Output the (X, Y) coordinate of the center of the cell containing the given text.  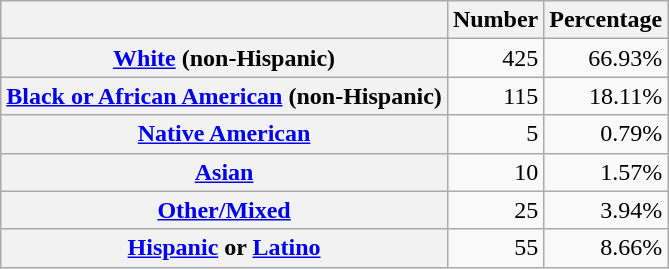
8.66% (606, 248)
Percentage (606, 20)
5 (495, 134)
10 (495, 172)
55 (495, 248)
115 (495, 96)
Other/Mixed (224, 210)
White (non-Hispanic) (224, 58)
Asian (224, 172)
Native American (224, 134)
Hispanic or Latino (224, 248)
Black or African American (non-Hispanic) (224, 96)
1.57% (606, 172)
66.93% (606, 58)
25 (495, 210)
Number (495, 20)
18.11% (606, 96)
3.94% (606, 210)
425 (495, 58)
0.79% (606, 134)
